Output the [x, y] coordinate of the center of the cell containing the given text.  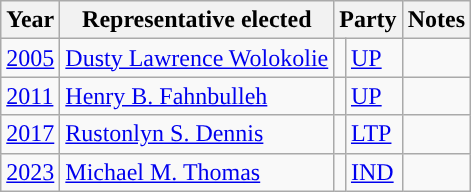
LTP [374, 134]
2017 [30, 134]
Notes [436, 20]
Michael M. Thomas [197, 172]
IND [374, 172]
Party [368, 20]
Year [30, 20]
2005 [30, 58]
2023 [30, 172]
2011 [30, 96]
Henry B. Fahnbulleh [197, 96]
Representative elected [197, 20]
Rustonlyn S. Dennis [197, 134]
Dusty Lawrence Wolokolie [197, 58]
